Return (X, Y) of the center of cell containing provided text 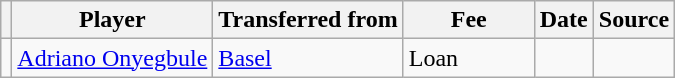
Fee (468, 20)
Adriano Onyegbule (112, 58)
Basel (308, 58)
Transferred from (308, 20)
Player (112, 20)
Loan (468, 58)
Source (634, 20)
Date (564, 20)
